For the text-containing cell, return its midpoint in [X, Y] coordinate format. 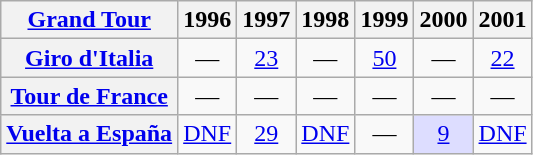
1997 [266, 20]
2001 [502, 20]
Grand Tour [90, 20]
Vuelta a España [90, 134]
50 [384, 58]
22 [502, 58]
23 [266, 58]
Tour de France [90, 96]
1999 [384, 20]
Giro d'Italia [90, 58]
9 [444, 134]
29 [266, 134]
1996 [208, 20]
2000 [444, 20]
1998 [326, 20]
